Scan for the cell matching the given text and deliver its [X, Y] coordinate at center. 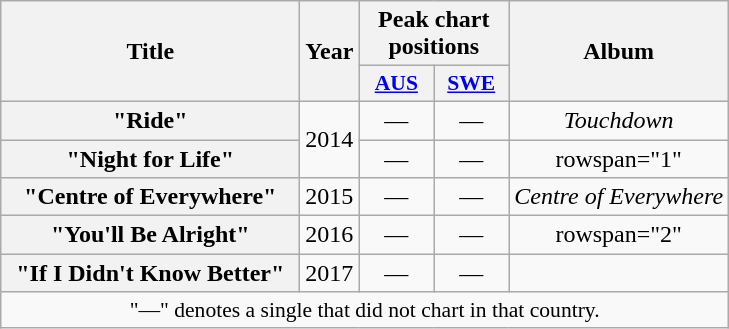
Touchdown [619, 120]
"You'll Be Alright" [150, 235]
Title [150, 52]
rowspan="2" [619, 235]
"Centre of Everywhere" [150, 197]
SWE [472, 84]
Album [619, 52]
"If I Didn't Know Better" [150, 273]
Peak chart positions [434, 34]
Centre of Everywhere [619, 197]
2017 [330, 273]
2016 [330, 235]
"Ride" [150, 120]
2015 [330, 197]
rowspan="1" [619, 159]
"—" denotes a single that did not chart in that country. [365, 310]
2014 [330, 139]
"Night for Life" [150, 159]
Year [330, 52]
AUS [396, 84]
